Search for the cell housing the specified text and yield its (X, Y) center coordinate. 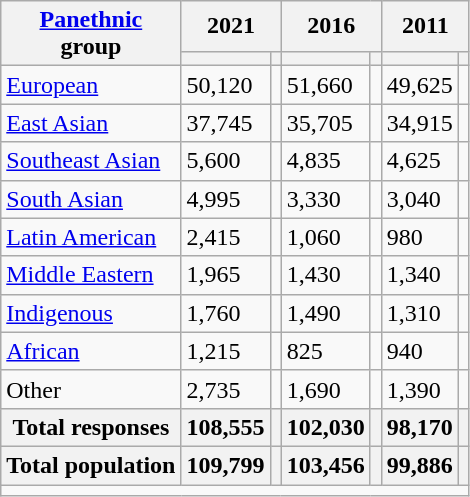
Total population (91, 465)
Panethnicgroup (91, 34)
Other (91, 389)
98,170 (420, 427)
Middle Eastern (91, 275)
1,390 (420, 389)
102,030 (326, 427)
3,040 (420, 199)
South Asian (91, 199)
1,060 (326, 237)
1,340 (420, 275)
East Asian (91, 123)
1,965 (226, 275)
1,760 (226, 313)
51,660 (326, 85)
109,799 (226, 465)
2011 (425, 26)
4,995 (226, 199)
49,625 (420, 85)
Latin American (91, 237)
4,625 (420, 161)
European (91, 85)
108,555 (226, 427)
Total responses (91, 427)
Southeast Asian (91, 161)
940 (420, 351)
5,600 (226, 161)
3,330 (326, 199)
35,705 (326, 123)
4,835 (326, 161)
1,215 (226, 351)
103,456 (326, 465)
1,310 (420, 313)
African (91, 351)
34,915 (420, 123)
2,415 (226, 237)
Indigenous (91, 313)
1,430 (326, 275)
37,745 (226, 123)
2016 (331, 26)
1,690 (326, 389)
99,886 (420, 465)
825 (326, 351)
980 (420, 237)
50,120 (226, 85)
2,735 (226, 389)
2021 (231, 26)
1,490 (326, 313)
